Locate the cell with the specified text and output its [x, y] center coordinate. 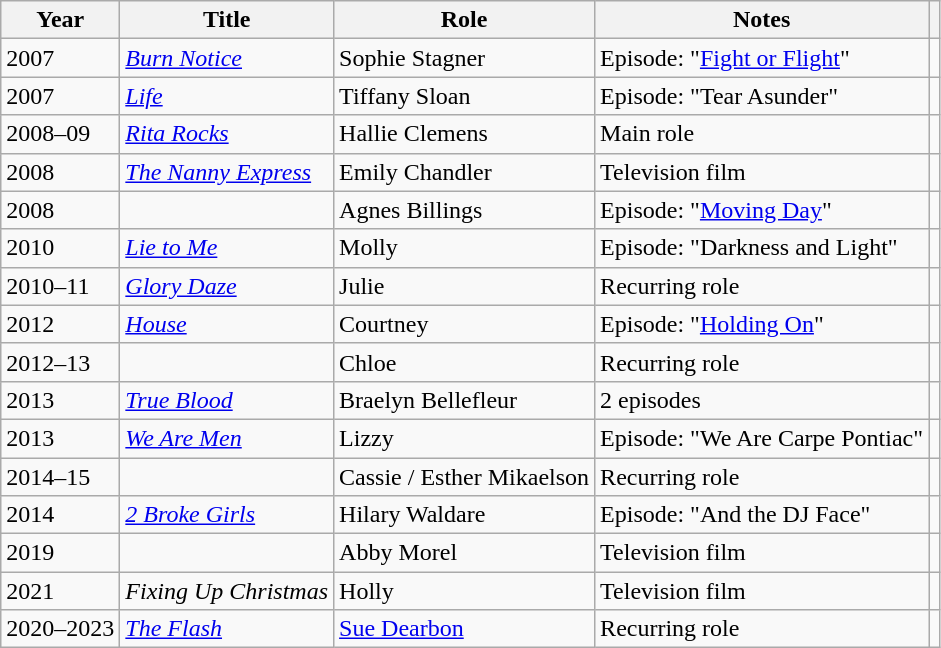
2019 [60, 553]
Hilary Waldare [464, 515]
The Flash [227, 629]
Braelyn Bellefleur [464, 400]
Role [464, 20]
House [227, 324]
2012–13 [60, 362]
Holly [464, 591]
Tiffany Sloan [464, 96]
2021 [60, 591]
Emily Chandler [464, 172]
Burn Notice [227, 58]
Agnes Billings [464, 210]
2008–09 [60, 134]
2010 [60, 248]
Episode: "Holding On" [762, 324]
The Nanny Express [227, 172]
Abby Morel [464, 553]
Title [227, 20]
2010–11 [60, 286]
Year [60, 20]
Sophie Stagner [464, 58]
True Blood [227, 400]
Episode: "We Are Carpe Pontiac" [762, 438]
2 episodes [762, 400]
2 Broke Girls [227, 515]
Lizzy [464, 438]
2020–2023 [60, 629]
Episode: "And the DJ Face" [762, 515]
Rita Rocks [227, 134]
Glory Daze [227, 286]
Episode: "Moving Day" [762, 210]
2014 [60, 515]
Episode: "Tear Asunder" [762, 96]
2014–15 [60, 477]
Julie [464, 286]
Notes [762, 20]
Chloe [464, 362]
Lie to Me [227, 248]
Courtney [464, 324]
Hallie Clemens [464, 134]
Cassie / Esther Mikaelson [464, 477]
2012 [60, 324]
Fixing Up Christmas [227, 591]
Life [227, 96]
We Are Men [227, 438]
Episode: "Fight or Flight" [762, 58]
Molly [464, 248]
Main role [762, 134]
Episode: "Darkness and Light" [762, 248]
Sue Dearbon [464, 629]
